For the text-containing cell, return its midpoint in [X, Y] coordinate format. 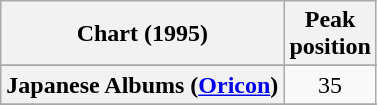
Japanese Albums (Oricon) [142, 85]
35 [330, 85]
Peakposition [330, 34]
Chart (1995) [142, 34]
